Output the (x, y) coordinate of the center of the cell containing the given text.  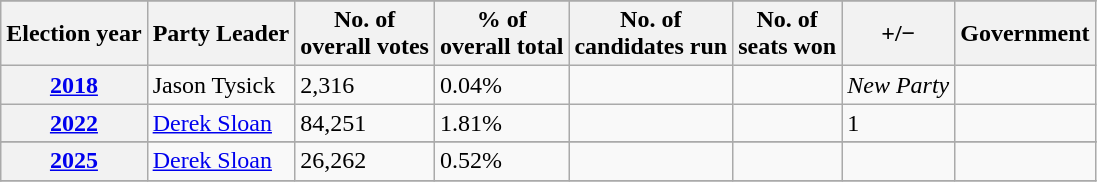
Jason Tysick (221, 85)
0.04% (501, 85)
26,262 (365, 161)
2,316 (365, 85)
Party Leader (221, 34)
2018 (74, 85)
New Party (898, 85)
% ofoverall total (501, 34)
1.81% (501, 123)
No. ofcandidates run (651, 34)
2025 (74, 161)
Election year (74, 34)
84,251 (365, 123)
+/− (898, 34)
1 (898, 123)
2022 (74, 123)
0.52% (501, 161)
No. ofoverall votes (365, 34)
No. ofseats won (788, 34)
Government (1025, 34)
